Search for the cell housing the specified text and yield its [X, Y] center coordinate. 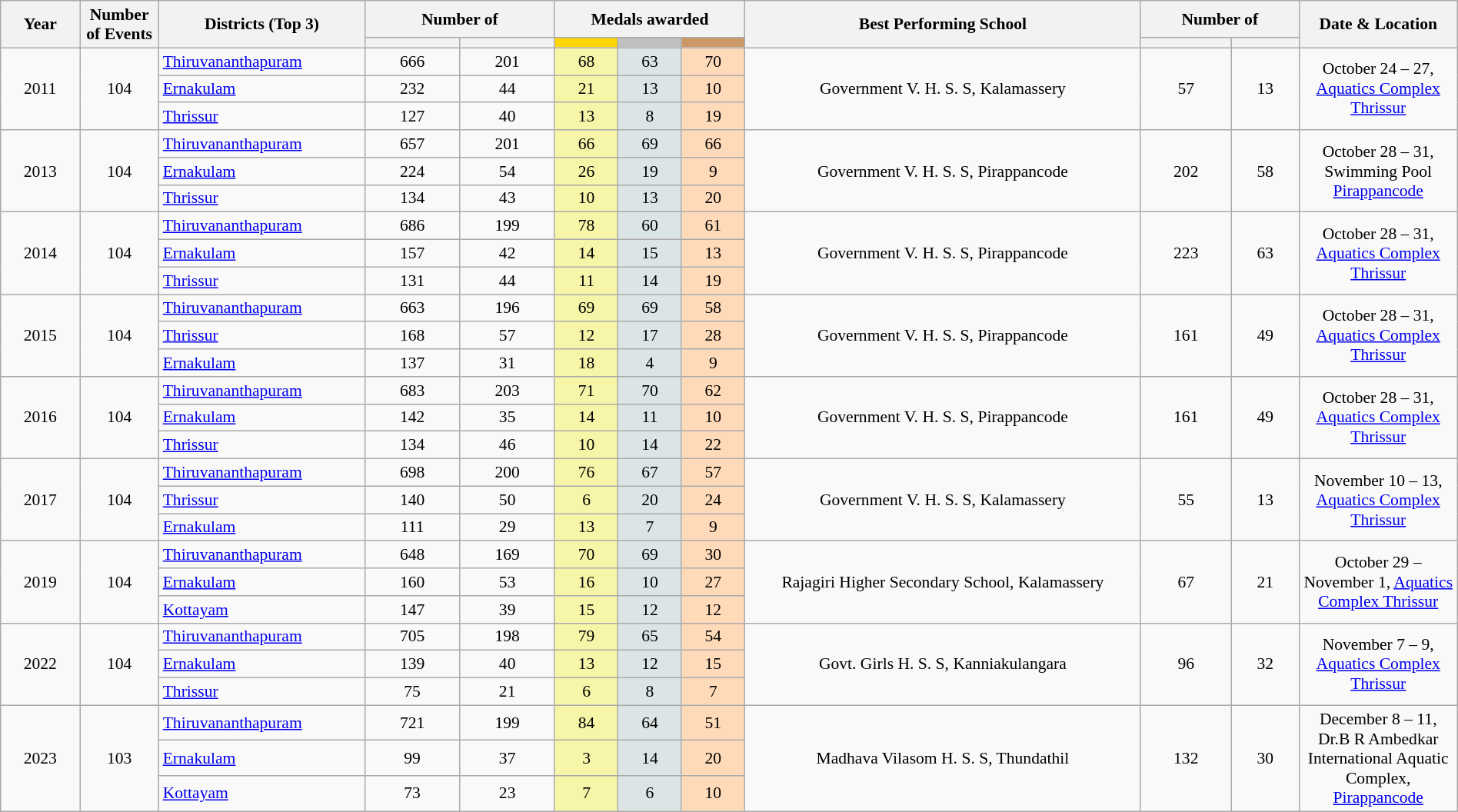
223 [1186, 254]
27 [713, 582]
37 [508, 758]
October 28 – 31, Swimming Pool Pirappancode [1378, 171]
73 [412, 794]
139 [412, 664]
683 [412, 391]
648 [412, 555]
131 [412, 281]
October 24 – 27, Aquatics Complex Thrissur [1378, 89]
200 [508, 473]
29 [508, 527]
16 [586, 582]
224 [412, 171]
Districts (Top 3) [262, 25]
686 [412, 226]
705 [412, 637]
61 [713, 226]
35 [508, 418]
127 [412, 117]
96 [1186, 664]
24 [713, 500]
203 [508, 391]
103 [120, 758]
51 [713, 723]
160 [412, 582]
142 [412, 418]
79 [586, 637]
62 [713, 391]
18 [586, 363]
4 [650, 363]
31 [508, 363]
October 29 – November 1, Aquatics Complex Thrissur [1378, 583]
November 7 – 9, Aquatics Complex Thrissur [1378, 664]
64 [650, 723]
140 [412, 500]
657 [412, 144]
168 [412, 336]
76 [586, 473]
698 [412, 473]
2022 [40, 664]
84 [586, 723]
Date & Location [1378, 25]
147 [412, 610]
46 [508, 445]
71 [586, 391]
198 [508, 637]
111 [412, 527]
99 [412, 758]
3 [586, 758]
2016 [40, 418]
2014 [40, 254]
22 [713, 445]
75 [412, 692]
65 [650, 637]
Rajagiri Higher Secondary School, Kalamassery [943, 583]
23 [508, 794]
Number of Events [120, 25]
17 [650, 336]
39 [508, 610]
137 [412, 363]
Govt. Girls H. S. S, Kanniakulangara [943, 664]
169 [508, 555]
157 [412, 254]
666 [412, 62]
53 [508, 582]
2019 [40, 583]
43 [508, 198]
28 [713, 336]
42 [508, 254]
December 8 – 11, Dr.B R Ambedkar International Aquatic Complex, Pirappancode [1378, 758]
2013 [40, 171]
November 10 – 13, Aquatics Complex Thrissur [1378, 500]
2017 [40, 500]
196 [508, 308]
721 [412, 723]
202 [1186, 171]
2015 [40, 335]
32 [1265, 664]
50 [508, 500]
Best Performing School [943, 25]
26 [586, 171]
60 [650, 226]
78 [586, 226]
55 [1186, 500]
132 [1186, 758]
Year [40, 25]
2011 [40, 89]
Madhava Vilasom H. S. S, Thundathil [943, 758]
2023 [40, 758]
Medals awarded [649, 19]
68 [586, 62]
663 [412, 308]
232 [412, 89]
